Detect which cell encompasses the target text, then output its (x, y) center coordinate. 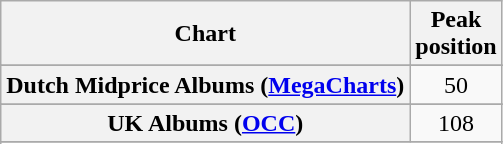
50 (456, 85)
Peakposition (456, 34)
UK Albums (OCC) (206, 123)
Dutch Midprice Albums (MegaCharts) (206, 85)
Chart (206, 34)
108 (456, 123)
